Return the [X, Y] coordinate for the center point of the cell that contains the specified text.  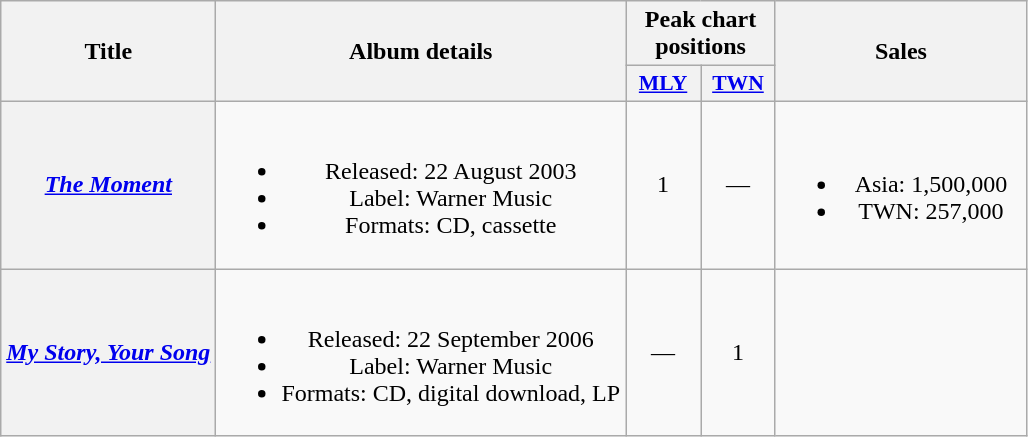
Released: 22 September 2006Label: Warner MusicFormats: CD, digital download, LP [421, 352]
Asia: 1,500,000TWN: 257,000 [900, 184]
The Moment [108, 184]
Peak chart positions [701, 34]
MLY [664, 84]
Album details [421, 52]
Sales [900, 52]
Title [108, 52]
My Story, Your Song [108, 352]
TWN [738, 84]
Released: 22 August 2003Label: Warner MusicFormats: CD, cassette [421, 184]
